Determine the [X, Y] coordinate at the center of the cell enclosing the given text.  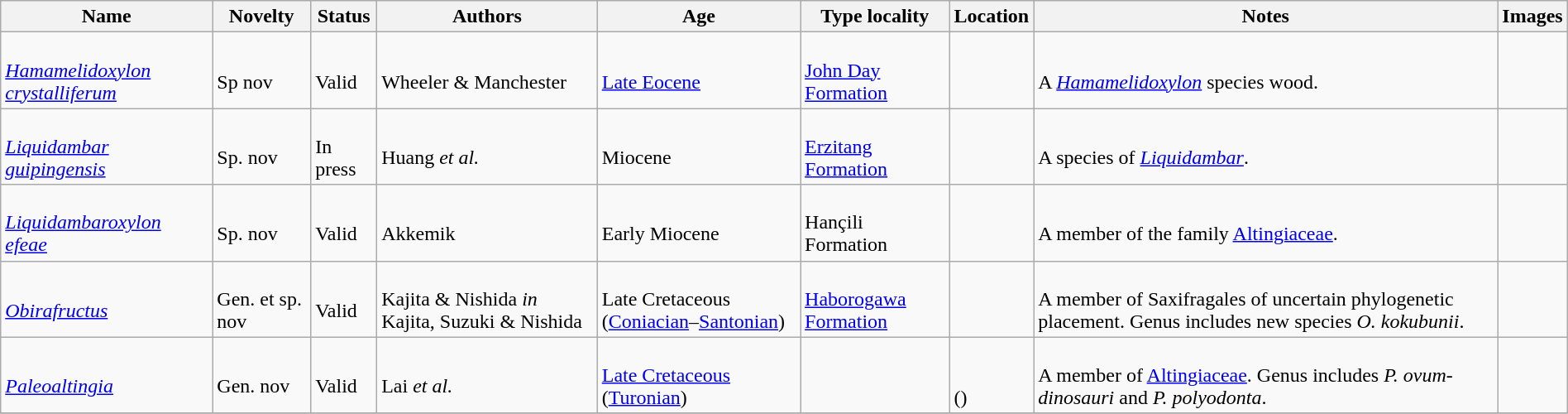
Kajita & Nishida in Kajita, Suzuki & Nishida [488, 299]
Images [1533, 17]
Gen. et sp. nov [261, 299]
A member of the family Altingiaceae. [1265, 223]
Miocene [698, 147]
() [992, 375]
Authors [488, 17]
Obirafructus [107, 299]
Type locality [875, 17]
A Hamamelidoxylon species wood. [1265, 70]
Liquidambar guipingensis [107, 147]
Hançili Formation [875, 223]
Erzitang Formation [875, 147]
Liquidambaroxylon efeae [107, 223]
Status [344, 17]
Notes [1265, 17]
Late Eocene [698, 70]
Name [107, 17]
Paleoaltingia [107, 375]
Early Miocene [698, 223]
Huang et al. [488, 147]
John Day Formation [875, 70]
Haborogawa Formation [875, 299]
Age [698, 17]
A member of Saxifragales of uncertain phylogenetic placement. Genus includes new species O. kokubunii. [1265, 299]
Late Cretaceous (Coniacian–Santonian) [698, 299]
Location [992, 17]
Late Cretaceous (Turonian) [698, 375]
Novelty [261, 17]
Gen. nov [261, 375]
A member of Altingiaceae. Genus includes P. ovum-dinosauri and P. polyodonta. [1265, 375]
In press [344, 147]
Sp nov [261, 70]
Lai et al. [488, 375]
Wheeler & Manchester [488, 70]
Hamamelidoxylon crystalliferum [107, 70]
Akkemik [488, 223]
A species of Liquidambar. [1265, 147]
